Scan for the cell matching the given text and deliver its [x, y] coordinate at center. 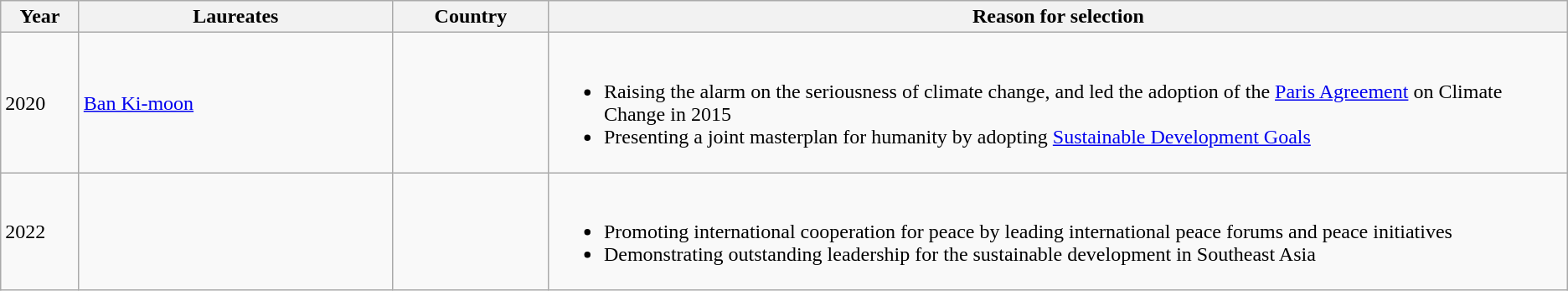
Year [40, 17]
Reason for selection [1058, 17]
Country [471, 17]
Ban Ki-moon [235, 102]
2022 [40, 231]
2020 [40, 102]
Laureates [235, 17]
